Extract the [x, y] coordinate from the center of the cell holding the provided text.  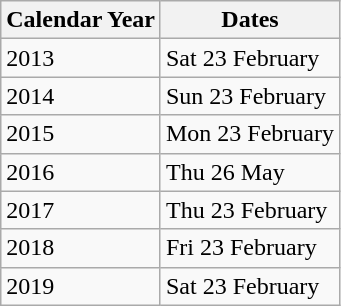
2017 [81, 210]
Fri 23 February [250, 248]
2014 [81, 96]
2015 [81, 134]
Sun 23 February [250, 96]
Dates [250, 20]
2013 [81, 58]
Mon 23 February [250, 134]
Thu 23 February [250, 210]
2019 [81, 286]
2016 [81, 172]
Calendar Year [81, 20]
2018 [81, 248]
Thu 26 May [250, 172]
